Return the (x, y) coordinate for the center point of the cell that contains the specified text.  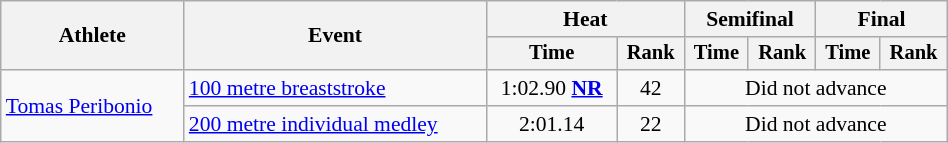
2:01.14 (552, 124)
200 metre individual medley (335, 124)
Semifinal (750, 19)
22 (650, 124)
1:02.90 NR (552, 88)
42 (650, 88)
Tomas Peribonio (92, 106)
Athlete (92, 36)
Heat (585, 19)
100 metre breaststroke (335, 88)
Final (882, 19)
Event (335, 36)
